Detect which cell encompasses the target text, then output its [x, y] center coordinate. 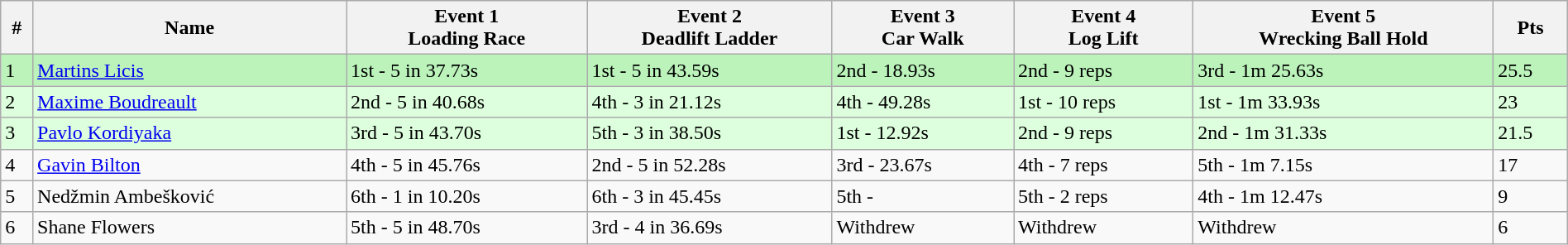
Nedžmin Ambešković [190, 196]
21.5 [1530, 133]
2nd - 18.93s [923, 70]
2nd - 5 in 40.68s [466, 102]
2nd - 1m 31.33s [1343, 133]
5th - 5 in 48.70s [466, 228]
1st - 1m 33.93s [1343, 102]
Shane Flowers [190, 228]
Event 4Log Lift [1103, 28]
4th - 7 reps [1103, 165]
1st - 5 in 43.59s [710, 70]
2 [17, 102]
6th - 3 in 45.45s [710, 196]
4th - 3 in 21.12s [710, 102]
4th - 49.28s [923, 102]
4th - 5 in 45.76s [466, 165]
Martins Licis [190, 70]
1st - 5 in 37.73s [466, 70]
23 [1530, 102]
Event 5Wrecking Ball Hold [1343, 28]
1st - 10 reps [1103, 102]
6th - 1 in 10.20s [466, 196]
5 [17, 196]
3rd - 5 in 43.70s [466, 133]
3rd - 1m 25.63s [1343, 70]
2nd - 5 in 52.28s [710, 165]
3 [17, 133]
4 [17, 165]
1st - 12.92s [923, 133]
Name [190, 28]
5th - 2 reps [1103, 196]
Event 2Deadlift Ladder [710, 28]
1 [17, 70]
Maxime Boudreault [190, 102]
25.5 [1530, 70]
5th - [923, 196]
4th - 1m 12.47s [1343, 196]
5th - 3 in 38.50s [710, 133]
3rd - 4 in 36.69s [710, 228]
5th - 1m 7.15s [1343, 165]
Pavlo Kordiyaka [190, 133]
Event 3Car Walk [923, 28]
# [17, 28]
Gavin Bilton [190, 165]
Event 1Loading Race [466, 28]
3rd - 23.67s [923, 165]
9 [1530, 196]
17 [1530, 165]
Pts [1530, 28]
